Extract the (x, y) coordinate from the center of the cell holding the provided text.  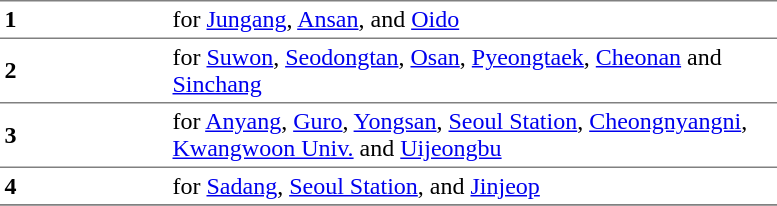
3 (42, 135)
for Anyang, Guro, Yongsan, Seoul Station, Cheongnyangni, Kwangwoon Univ. and Uijeongbu (472, 135)
for Suwon, Seodongtan, Osan, Pyeongtaek, Cheonan and Sinchang (472, 70)
for Sadang, Seoul Station, and Jinjeop (472, 186)
1 (42, 20)
2 (42, 70)
for Jungang, Ansan, and Oido (472, 20)
4 (42, 186)
